Identify which cell holds the provided text, then report its (X, Y) central coordinate. 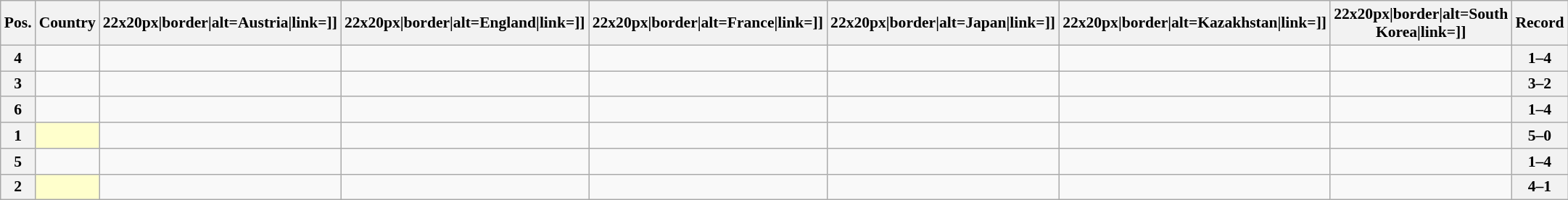
5–0 (1539, 136)
6 (18, 110)
22x20px|border|alt=Kazakhstan|link=]] (1194, 23)
22x20px|border|alt=Austria|link=]] (220, 23)
22x20px|border|alt=France|link=]] (708, 23)
1 (18, 136)
Record (1539, 23)
5 (18, 162)
4–1 (1539, 187)
4 (18, 58)
Pos. (18, 23)
3–2 (1539, 84)
22x20px|border|alt=South Korea|link=]] (1421, 23)
2 (18, 187)
Country (67, 23)
22x20px|border|alt=England|link=]] (465, 23)
3 (18, 84)
22x20px|border|alt=Japan|link=]] (943, 23)
